Search for the cell housing the specified text and yield its (x, y) center coordinate. 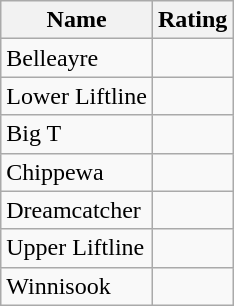
Chippewa (77, 172)
Upper Liftline (77, 248)
Belleayre (77, 58)
Lower Liftline (77, 96)
Big T (77, 134)
Rating (192, 20)
Winnisook (77, 286)
Name (77, 20)
Dreamcatcher (77, 210)
